Provide the (X, Y) coordinate of the cell's center where the given text is located.  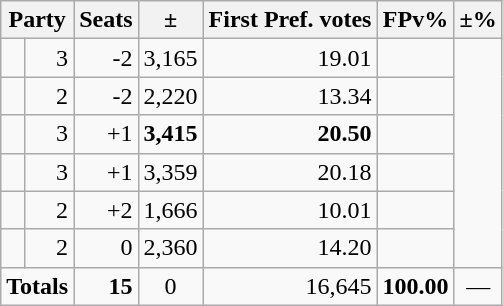
15 (106, 286)
19.01 (290, 58)
3,415 (170, 134)
FPv% (416, 20)
First Pref. votes (290, 20)
±% (478, 20)
+2 (106, 210)
100.00 (416, 286)
Totals (38, 286)
2,220 (170, 96)
2,360 (170, 248)
— (478, 286)
20.50 (290, 134)
Seats (106, 20)
14.20 (290, 248)
10.01 (290, 210)
13.34 (290, 96)
3,165 (170, 58)
16,645 (290, 286)
20.18 (290, 172)
Party (38, 20)
3,359 (170, 172)
± (170, 20)
1,666 (170, 210)
